For the text-containing cell, return its midpoint in (X, Y) coordinate format. 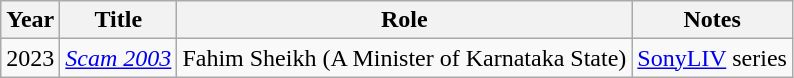
Notes (712, 20)
Fahim Sheikh (A Minister of Karnataka State) (404, 58)
Scam 2003 (118, 58)
Title (118, 20)
Role (404, 20)
SonyLIV series (712, 58)
Year (30, 20)
2023 (30, 58)
